Identify which cell holds the provided text, then report its [X, Y] central coordinate. 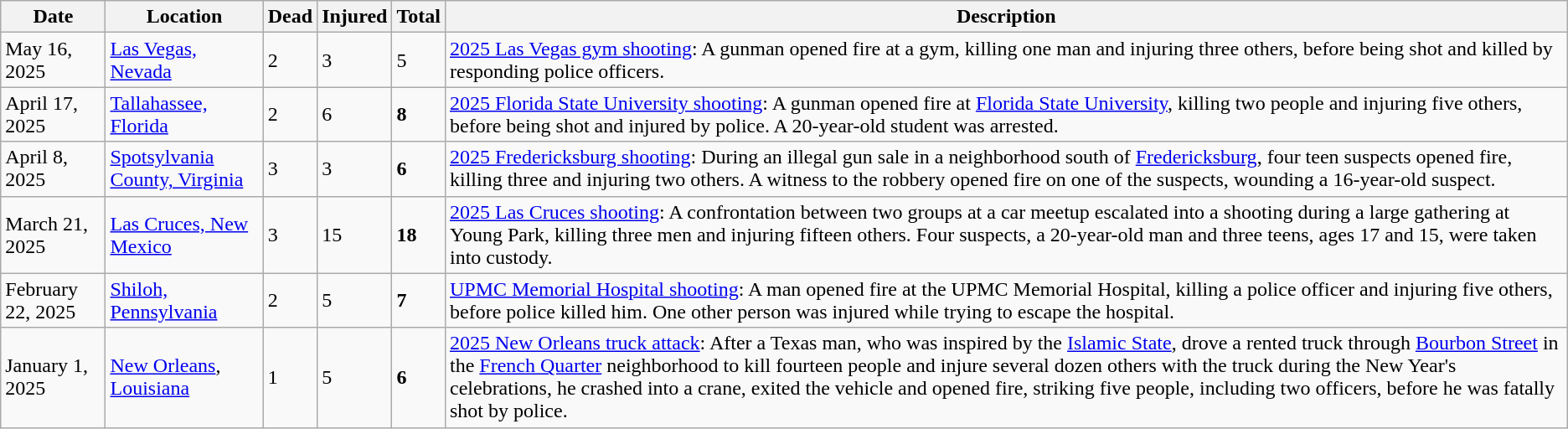
Las Cruces, New Mexico [184, 235]
8 [419, 114]
April 17, 2025 [54, 114]
Location [184, 17]
Shiloh, Pennsylvania [184, 300]
Las Vegas, Nevada [184, 60]
March 21, 2025 [54, 235]
Dead [290, 17]
Total [419, 17]
18 [419, 235]
January 1, 2025 [54, 377]
1 [290, 377]
Description [1006, 17]
7 [419, 300]
15 [355, 235]
New Orleans, Louisiana [184, 377]
April 8, 2025 [54, 169]
Tallahassee, Florida [184, 114]
Spotsylvania County, Virginia [184, 169]
Injured [355, 17]
February 22, 2025 [54, 300]
May 16, 2025 [54, 60]
Date [54, 17]
